From the cell containing the given text, extract its center point as (X, Y) coordinate. 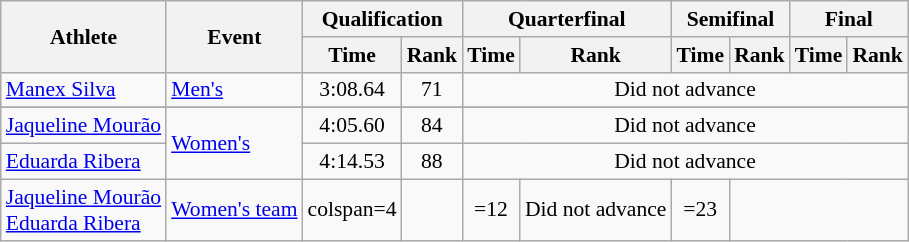
Manex Silva (84, 90)
Men's (234, 90)
4:05.60 (352, 126)
Semifinal (730, 19)
88 (432, 162)
71 (432, 90)
Final (849, 19)
3:08.64 (352, 90)
Event (234, 36)
Athlete (84, 36)
Jaqueline MourãoEduarda Ribera (84, 210)
=12 (491, 210)
Women's (234, 144)
=23 (700, 210)
4:14.53 (352, 162)
Qualification (383, 19)
colspan=4 (352, 210)
Quarterfinal (566, 19)
Women's team (234, 210)
Eduarda Ribera (84, 162)
Jaqueline Mourão (84, 126)
84 (432, 126)
